Scan for the cell matching the given text and deliver its [X, Y] coordinate at center. 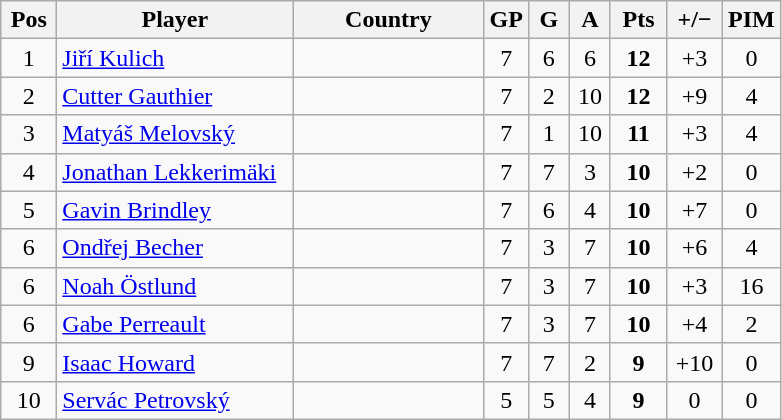
GP [506, 20]
Cutter Gauthier [175, 96]
Isaac Howard [175, 362]
PIM [752, 20]
Ondřej Becher [175, 248]
+10 [695, 362]
+7 [695, 210]
+4 [695, 324]
+2 [695, 172]
+6 [695, 248]
Matyáš Melovský [175, 134]
Servác Petrovský [175, 400]
+9 [695, 96]
Gavin Brindley [175, 210]
Player [175, 20]
16 [752, 286]
Jonathan Lekkerimäki [175, 172]
11 [638, 134]
Pts [638, 20]
Pos [29, 20]
A [590, 20]
Gabe Perreault [175, 324]
G [548, 20]
Noah Östlund [175, 286]
Jiří Kulich [175, 58]
Country [388, 20]
+/− [695, 20]
